Return [x, y] of the center of cell containing provided text 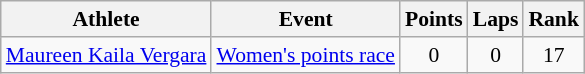
Points [434, 19]
Athlete [106, 19]
Laps [496, 19]
Women's points race [306, 55]
Event [306, 19]
17 [554, 55]
Maureen Kaila Vergara [106, 55]
Rank [554, 19]
